Scan for the cell matching the given text and deliver its [X, Y] coordinate at center. 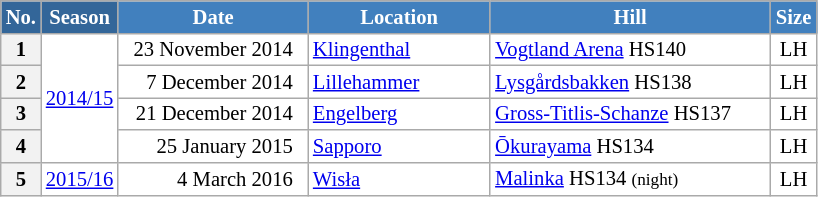
3 [21, 113]
Lysgårdsbakken HS138 [630, 81]
Hill [630, 16]
23 November 2014 [213, 49]
Date [213, 16]
4 March 2016 [213, 179]
7 December 2014 [213, 81]
Location [399, 16]
Ōkurayama HS134 [630, 146]
21 December 2014 [213, 113]
25 January 2015 [213, 146]
Engelberg [399, 113]
Klingenthal [399, 49]
2015/16 [80, 179]
4 [21, 146]
Lillehammer [399, 81]
Malinka HS134 (night) [630, 179]
Vogtland Arena HS140 [630, 49]
Gross-Titlis-Schanze HS137 [630, 113]
Wisła [399, 179]
2014/15 [80, 98]
Season [80, 16]
Size [794, 16]
5 [21, 179]
2 [21, 81]
No. [21, 16]
Sapporo [399, 146]
1 [21, 49]
